Identify which cell holds the provided text, then report its [x, y] central coordinate. 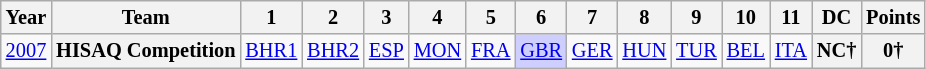
Year [26, 17]
6 [541, 17]
BHR1 [271, 51]
BHR2 [333, 51]
9 [696, 17]
BEL [746, 51]
HUN [644, 51]
4 [438, 17]
GER [592, 51]
5 [490, 17]
0† [893, 51]
3 [386, 17]
HISAQ Competition [146, 51]
Team [146, 17]
ESP [386, 51]
GBR [541, 51]
10 [746, 17]
NC† [836, 51]
ITA [791, 51]
TUR [696, 51]
FRA [490, 51]
7 [592, 17]
1 [271, 17]
Points [893, 17]
DC [836, 17]
11 [791, 17]
8 [644, 17]
2007 [26, 51]
MON [438, 51]
2 [333, 17]
